For the text-containing cell, return its midpoint in [x, y] coordinate format. 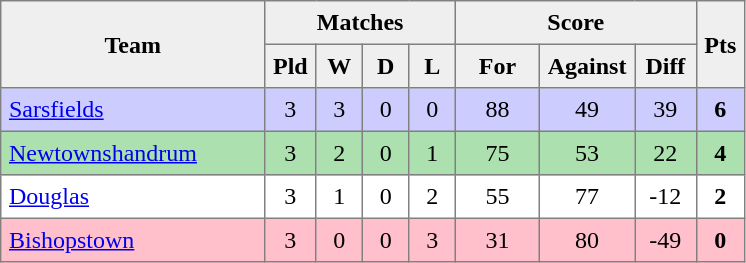
22 [666, 153]
Team [133, 44]
77 [586, 197]
W [339, 66]
-49 [666, 240]
49 [586, 110]
39 [666, 110]
4 [720, 153]
53 [586, 153]
For [497, 66]
6 [720, 110]
Pld [290, 66]
31 [497, 240]
Against [586, 66]
L [432, 66]
Bishopstown [133, 240]
75 [497, 153]
Diff [666, 66]
Sarsfields [133, 110]
Score [576, 23]
Matches [360, 23]
Douglas [133, 197]
Newtownshandrum [133, 153]
55 [497, 197]
-12 [666, 197]
D [385, 66]
80 [586, 240]
88 [497, 110]
Pts [720, 44]
